Return [X, Y] of the center of cell containing provided text 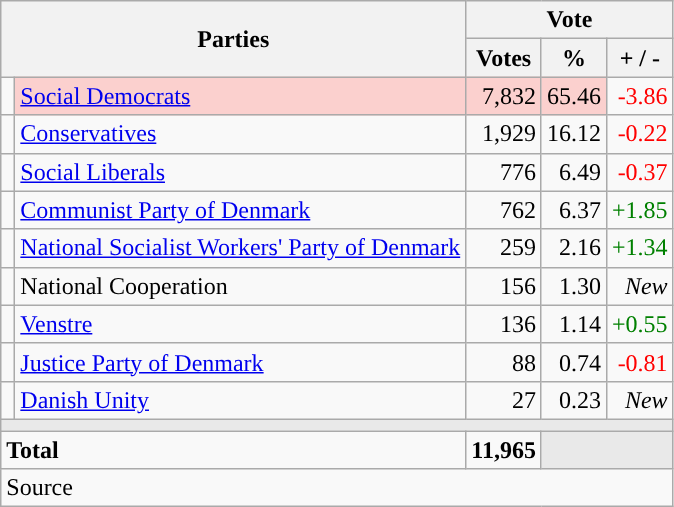
Conservatives [240, 134]
88 [504, 362]
Total [234, 449]
6.49 [574, 172]
Vote [570, 20]
65.46 [574, 96]
-0.37 [640, 172]
259 [504, 248]
Communist Party of Denmark [240, 210]
% [574, 58]
Social Democrats [240, 96]
Justice Party of Denmark [240, 362]
Venstre [240, 324]
762 [504, 210]
+1.34 [640, 248]
1.14 [574, 324]
11,965 [504, 449]
National Socialist Workers' Party of Denmark [240, 248]
0.23 [574, 400]
156 [504, 286]
+1.85 [640, 210]
Source [337, 488]
776 [504, 172]
-0.81 [640, 362]
0.74 [574, 362]
1.30 [574, 286]
27 [504, 400]
+ / - [640, 58]
1,929 [504, 134]
+0.55 [640, 324]
7,832 [504, 96]
Votes [504, 58]
Parties [234, 39]
16.12 [574, 134]
-0.22 [640, 134]
6.37 [574, 210]
-3.86 [640, 96]
Social Liberals [240, 172]
National Cooperation [240, 286]
Danish Unity [240, 400]
136 [504, 324]
2.16 [574, 248]
